Determine the (X, Y) coordinate at the center of the cell enclosing the given text.  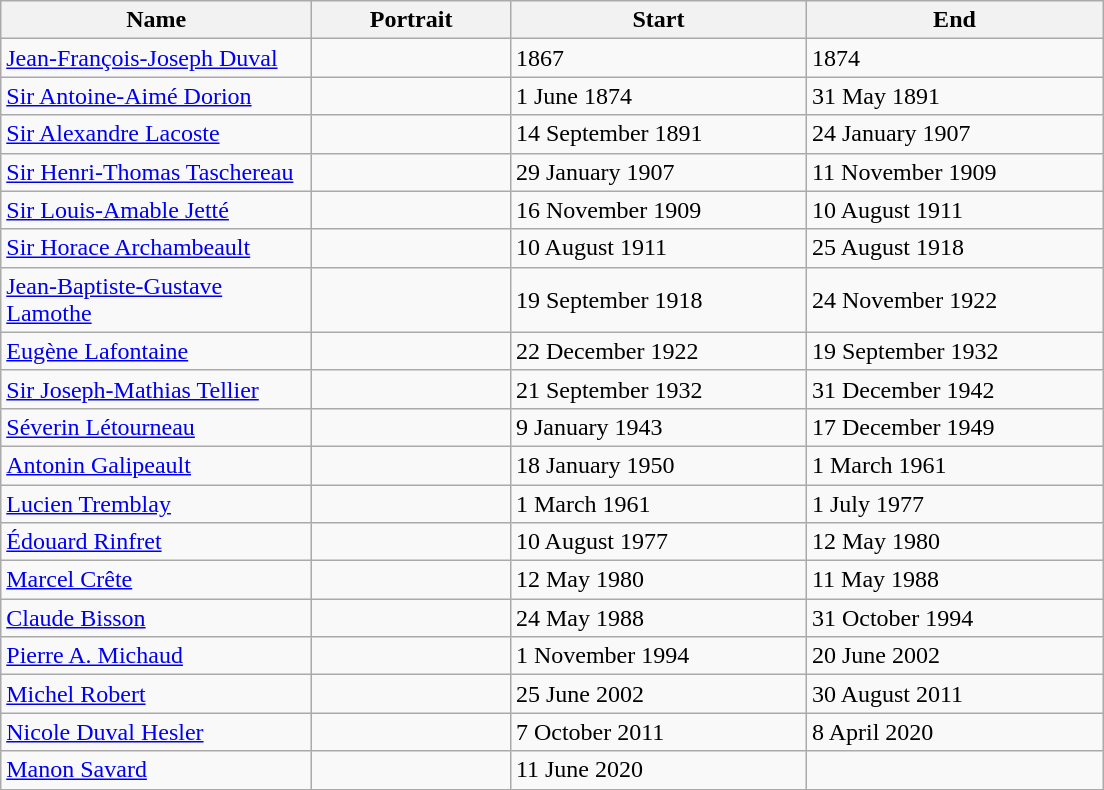
Nicole Duval Hesler (156, 732)
Name (156, 20)
Start (658, 20)
Sir Alexandre Lacoste (156, 134)
24 November 1922 (954, 300)
18 January 1950 (658, 465)
Sir Antoine-Aimé Dorion (156, 96)
Eugène Lafontaine (156, 351)
21 September 1932 (658, 389)
17 December 1949 (954, 427)
31 May 1891 (954, 96)
1 July 1977 (954, 503)
11 November 1909 (954, 172)
Pierre A. Michaud (156, 656)
Lucien Tremblay (156, 503)
End (954, 20)
1 June 1874 (658, 96)
Sir Horace Archambeault (156, 248)
Sir Louis-Amable Jetté (156, 210)
Marcel Crête (156, 580)
Michel Robert (156, 694)
Séverin Létourneau (156, 427)
Sir Henri-Thomas Taschereau (156, 172)
7 October 2011 (658, 732)
Antonin Galipeault (156, 465)
10 August 1977 (658, 542)
16 November 1909 (658, 210)
31 December 1942 (954, 389)
24 May 1988 (658, 618)
Sir Joseph-Mathias Tellier (156, 389)
9 January 1943 (658, 427)
25 June 2002 (658, 694)
22 December 1922 (658, 351)
29 January 1907 (658, 172)
19 September 1918 (658, 300)
1874 (954, 58)
20 June 2002 (954, 656)
Portrait (412, 20)
8 April 2020 (954, 732)
14 September 1891 (658, 134)
19 September 1932 (954, 351)
11 May 1988 (954, 580)
11 June 2020 (658, 770)
Édouard Rinfret (156, 542)
24 January 1907 (954, 134)
Claude Bisson (156, 618)
Jean-François-Joseph Duval (156, 58)
30 August 2011 (954, 694)
Jean-Baptiste-Gustave Lamothe (156, 300)
31 October 1994 (954, 618)
1867 (658, 58)
25 August 1918 (954, 248)
Manon Savard (156, 770)
1 November 1994 (658, 656)
